From the cell containing the given text, extract its center point as (x, y) coordinate. 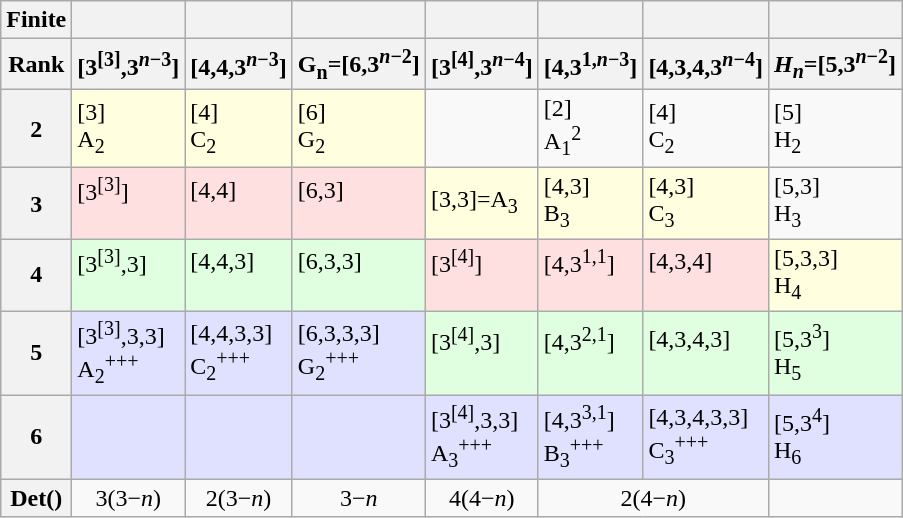
[3[4]] (482, 275)
[5,34]H6 (834, 437)
[4,33,1]B3+++ (590, 437)
Finite (36, 20)
[4,4,3,3]C2+++ (239, 353)
[3[3]] (128, 203)
[6,3,3] (358, 275)
Gn=[6,3n−2] (358, 64)
3−n (358, 498)
[3[3],3] (128, 275)
2 (36, 129)
2(4−n) (653, 498)
[4,3,4] (706, 275)
[2]A12 (590, 129)
[4,32,1] (590, 353)
[4,4,3n−3] (239, 64)
[4,3,4,3,3]C3+++ (706, 437)
[4,3,4,3n−4] (706, 64)
[4,31,n−3] (590, 64)
[6,3] (358, 203)
[3,3]=A3 (482, 203)
[3[4],3n−4] (482, 64)
[6,3,3,3]G2+++ (358, 353)
4 (36, 275)
Hn=[5,3n−2] (834, 64)
[5]H2 (834, 129)
[3[3],3,3]A2+++ (128, 353)
[3[4],3,3]A3+++ (482, 437)
Det() (36, 498)
[3[3],3n−3] (128, 64)
[3[4],3] (482, 353)
3(3−n) (128, 498)
[3]A2 (128, 129)
[4,31,1] (590, 275)
[4,3,4,3] (706, 353)
[5,3,3]H4 (834, 275)
4(4−n) (482, 498)
[4,3]C3 (706, 203)
Rank (36, 64)
5 (36, 353)
[4,3]B3 (590, 203)
[5,3]H3 (834, 203)
[6]G2 (358, 129)
[5,33]H5 (834, 353)
2(3−n) (239, 498)
[4,4] (239, 203)
[4,4,3] (239, 275)
3 (36, 203)
6 (36, 437)
